Identify which cell holds the provided text, then report its (X, Y) central coordinate. 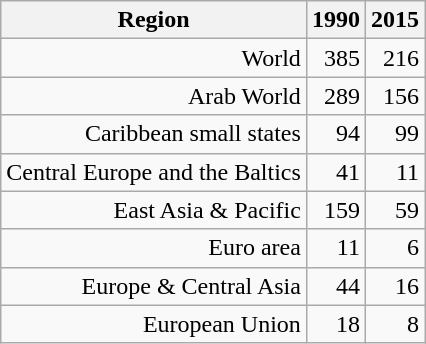
18 (336, 324)
1990 (336, 20)
94 (336, 134)
99 (394, 134)
156 (394, 96)
159 (336, 210)
Caribbean small states (154, 134)
2015 (394, 20)
216 (394, 58)
16 (394, 286)
289 (336, 96)
41 (336, 172)
8 (394, 324)
Euro area (154, 248)
385 (336, 58)
Central Europe and the Baltics (154, 172)
Arab World (154, 96)
East Asia & Pacific (154, 210)
Europe & Central Asia (154, 286)
World (154, 58)
59 (394, 210)
Region (154, 20)
44 (336, 286)
6 (394, 248)
European Union (154, 324)
